Identify which cell holds the provided text, then report its (x, y) central coordinate. 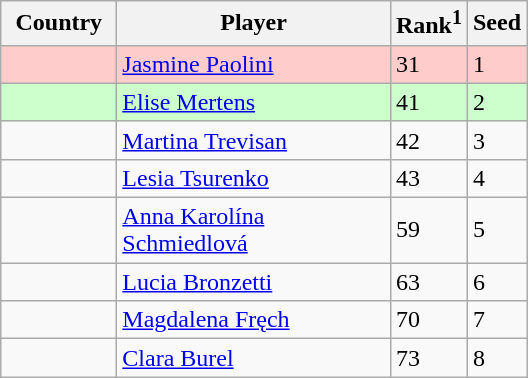
7 (496, 320)
Martina Trevisan (254, 140)
59 (428, 230)
63 (428, 282)
Country (59, 24)
1 (496, 64)
Jasmine Paolini (254, 64)
42 (428, 140)
43 (428, 178)
Elise Mertens (254, 102)
Lucia Bronzetti (254, 282)
Magdalena Fręch (254, 320)
Rank1 (428, 24)
4 (496, 178)
8 (496, 358)
5 (496, 230)
2 (496, 102)
Clara Burel (254, 358)
Anna Karolína Schmiedlová (254, 230)
Lesia Tsurenko (254, 178)
41 (428, 102)
Seed (496, 24)
73 (428, 358)
6 (496, 282)
3 (496, 140)
31 (428, 64)
70 (428, 320)
Player (254, 24)
